Detect which cell encompasses the target text, then output its [x, y] center coordinate. 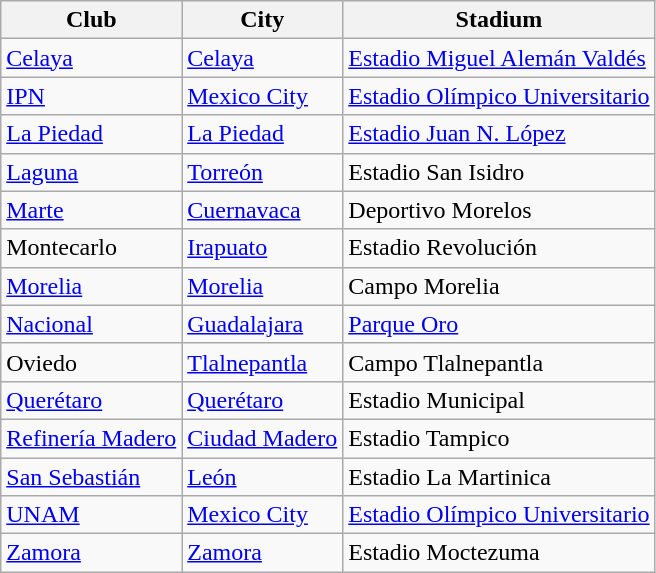
San Sebastián [92, 477]
Nacional [92, 324]
Marte [92, 210]
Club [92, 20]
UNAM [92, 515]
Parque Oro [499, 324]
Oviedo [92, 362]
Stadium [499, 20]
Campo Tlalnepantla [499, 362]
Irapuato [262, 248]
Estadio La Martinica [499, 477]
Laguna [92, 172]
Deportivo Morelos [499, 210]
Torreón [262, 172]
IPN [92, 96]
Estadio Revolución [499, 248]
Guadalajara [262, 324]
Estadio San Isidro [499, 172]
Campo Morelia [499, 286]
City [262, 20]
Cuernavaca [262, 210]
Tlalnepantla [262, 362]
Estadio Moctezuma [499, 553]
Estadio Miguel Alemán Valdés [499, 58]
Refinería Madero [92, 438]
Estadio Municipal [499, 400]
León [262, 477]
Estadio Tampico [499, 438]
Montecarlo [92, 248]
Ciudad Madero [262, 438]
Estadio Juan N. López [499, 134]
